Find where the given text appears and provide that cell's center as [X, Y] coordinate. 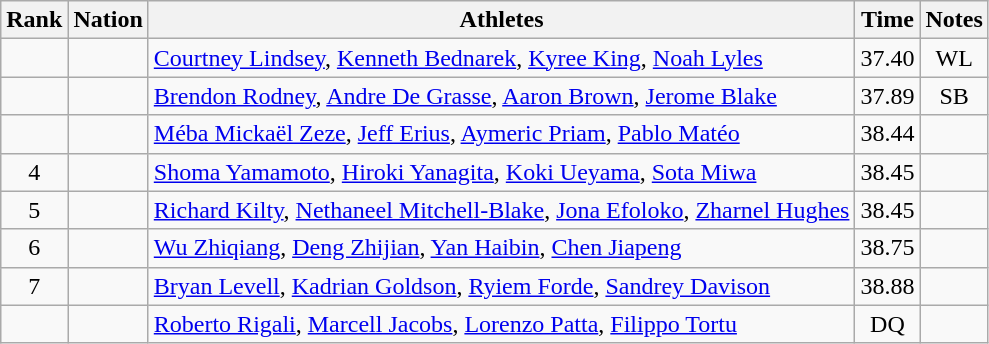
WL [954, 58]
Notes [954, 20]
Brendon Rodney, Andre De Grasse, Aaron Brown, Jerome Blake [502, 96]
7 [34, 286]
DQ [888, 324]
Roberto Rigali, Marcell Jacobs, Lorenzo Patta, Filippo Tortu [502, 324]
38.44 [888, 134]
SB [954, 96]
Richard Kilty, Nethaneel Mitchell-Blake, Jona Efoloko, Zharnel Hughes [502, 210]
4 [34, 172]
Bryan Levell, Kadrian Goldson, Ryiem Forde, Sandrey Davison [502, 286]
Time [888, 20]
Rank [34, 20]
6 [34, 248]
Courtney Lindsey, Kenneth Bednarek, Kyree King, Noah Lyles [502, 58]
38.88 [888, 286]
37.89 [888, 96]
Athletes [502, 20]
38.75 [888, 248]
37.40 [888, 58]
Méba Mickaël Zeze, Jeff Erius, Aymeric Priam, Pablo Matéo [502, 134]
Wu Zhiqiang, Deng Zhijian, Yan Haibin, Chen Jiapeng [502, 248]
Nation [108, 20]
5 [34, 210]
Shoma Yamamoto, Hiroki Yanagita, Koki Ueyama, Sota Miwa [502, 172]
